Capture the cell that displays the provided text and extract its (X, Y) central coordinate. 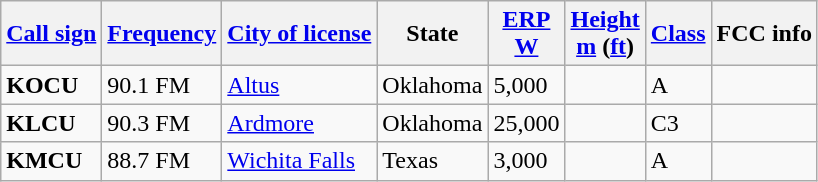
Class (678, 34)
City of license (300, 34)
FCC info (764, 34)
Texas (432, 161)
Call sign (52, 34)
5,000 (526, 85)
KOCU (52, 85)
Heightm (ft) (605, 34)
25,000 (526, 123)
ERPW (526, 34)
State (432, 34)
90.3 FM (162, 123)
Altus (300, 85)
KMCU (52, 161)
90.1 FM (162, 85)
3,000 (526, 161)
Wichita Falls (300, 161)
88.7 FM (162, 161)
Frequency (162, 34)
KLCU (52, 123)
Ardmore (300, 123)
C3 (678, 123)
